Search for the cell housing the specified text and yield its (x, y) center coordinate. 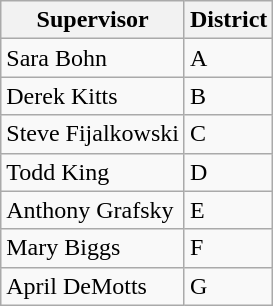
Derek Kitts (93, 96)
C (228, 134)
Sara Bohn (93, 58)
Mary Biggs (93, 248)
A (228, 58)
E (228, 210)
F (228, 248)
Todd King (93, 172)
D (228, 172)
G (228, 286)
Steve Fijalkowski (93, 134)
Anthony Grafsky (93, 210)
District (228, 20)
Supervisor (93, 20)
B (228, 96)
April DeMotts (93, 286)
